Scan for the cell matching the given text and deliver its (x, y) coordinate at center. 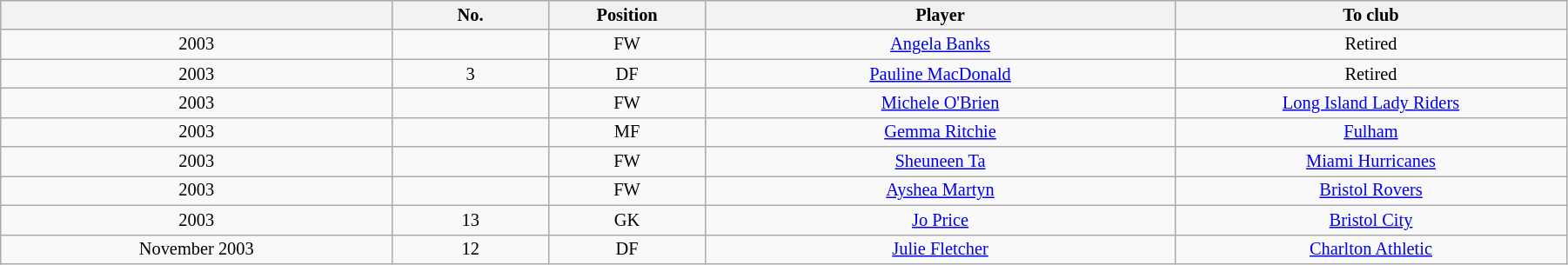
3 (471, 74)
Gemma Ritchie (941, 132)
12 (471, 249)
Long Island Lady Riders (1371, 103)
Bristol City (1371, 220)
Pauline MacDonald (941, 74)
To club (1371, 15)
Player (941, 15)
Sheuneen Ta (941, 162)
November 2003 (197, 249)
Ayshea Martyn (941, 190)
Bristol Rovers (1371, 190)
Charlton Athletic (1371, 249)
Position (627, 15)
Fulham (1371, 132)
Julie Fletcher (941, 249)
Angela Banks (941, 44)
Michele O'Brien (941, 103)
13 (471, 220)
GK (627, 220)
No. (471, 15)
MF (627, 132)
Miami Hurricanes (1371, 162)
Jo Price (941, 220)
